Extract the (x, y) coordinate from the center of the cell holding the provided text.  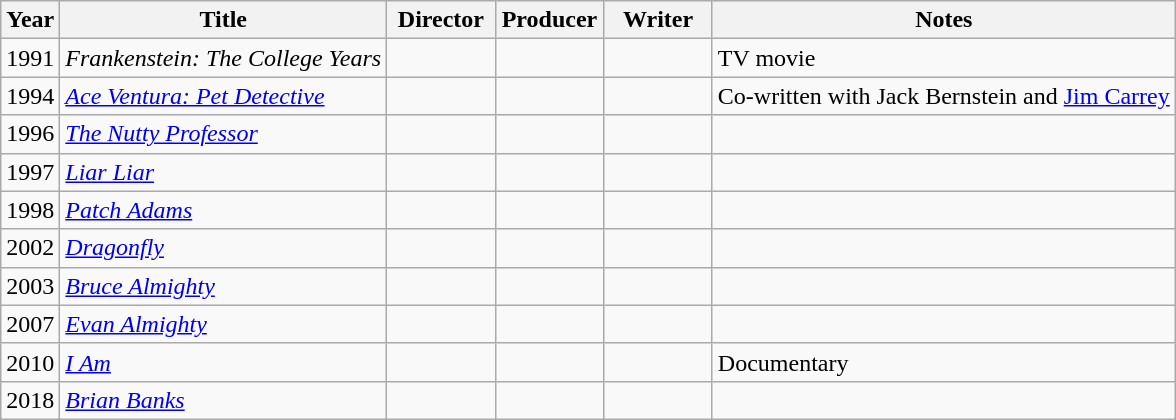
2018 (30, 400)
Year (30, 20)
1996 (30, 134)
Evan Almighty (224, 324)
Liar Liar (224, 172)
Ace Ventura: Pet Detective (224, 96)
Writer (658, 20)
2002 (30, 248)
2003 (30, 286)
1994 (30, 96)
Brian Banks (224, 400)
Frankenstein: The College Years (224, 58)
Director (442, 20)
Documentary (944, 362)
I Am (224, 362)
Title (224, 20)
Dragonfly (224, 248)
1997 (30, 172)
TV movie (944, 58)
Notes (944, 20)
The Nutty Professor (224, 134)
Patch Adams (224, 210)
Producer (550, 20)
1991 (30, 58)
Bruce Almighty (224, 286)
2007 (30, 324)
1998 (30, 210)
Co-written with Jack Bernstein and Jim Carrey (944, 96)
2010 (30, 362)
